Return [x, y] of the center of cell containing provided text 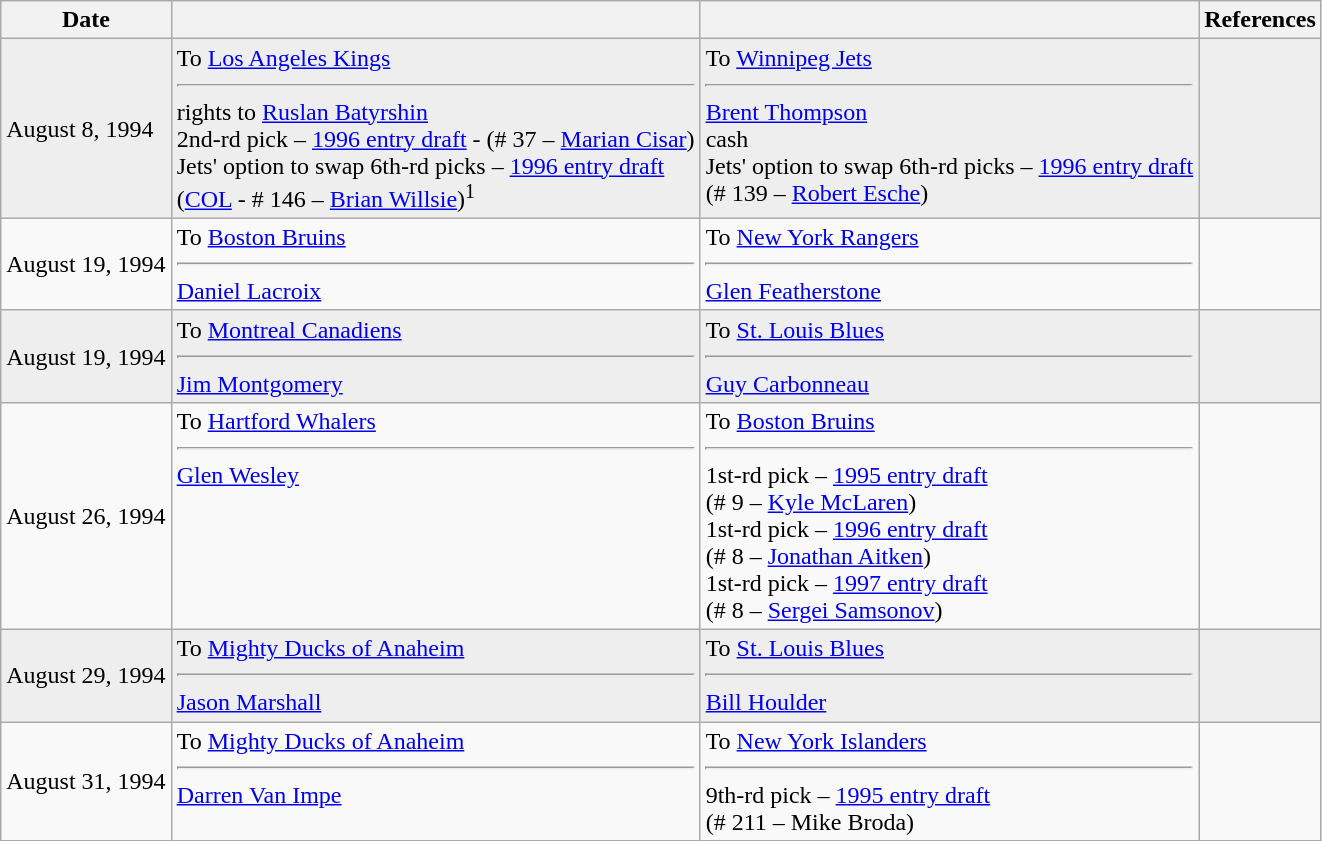
Date [86, 20]
To New York Islanders9th-rd pick – 1995 entry draft(# 211 – Mike Broda) [950, 782]
August 8, 1994 [86, 129]
August 26, 1994 [86, 516]
To Mighty Ducks of AnaheimDarren Van Impe [436, 782]
To St. Louis BluesGuy Carbonneau [950, 356]
To New York RangersGlen Featherstone [950, 264]
To Hartford WhalersGlen Wesley [436, 516]
To Mighty Ducks of AnaheimJason Marshall [436, 676]
To Winnipeg JetsBrent ThompsoncashJets' option to swap 6th-rd picks – 1996 entry draft(# 139 – Robert Esche) [950, 129]
August 29, 1994 [86, 676]
References [1260, 20]
August 31, 1994 [86, 782]
To Boston BruinsDaniel Lacroix [436, 264]
To Montreal CanadiensJim Montgomery [436, 356]
To St. Louis BluesBill Houlder [950, 676]
